Scan for the cell matching the given text and deliver its [x, y] coordinate at center. 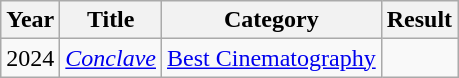
Title [111, 20]
Category [272, 20]
Best Cinematography [272, 58]
Year [30, 20]
2024 [30, 58]
Conclave [111, 58]
Result [419, 20]
